Determine the (X, Y) coordinate at the center of the cell enclosing the given text.  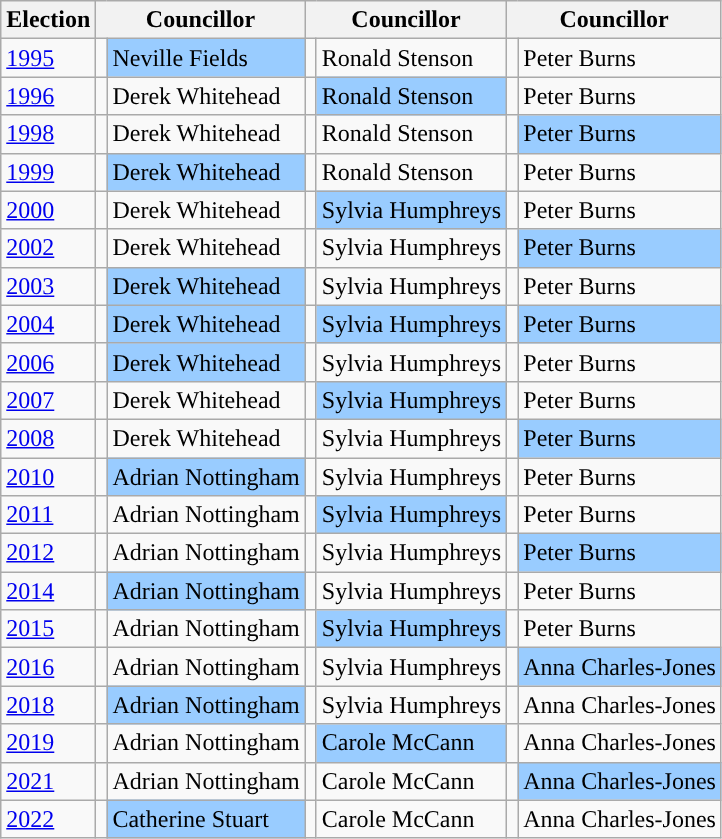
1998 (48, 134)
Election (48, 20)
Catherine Stuart (206, 819)
2011 (48, 515)
2007 (48, 400)
2015 (48, 629)
2021 (48, 781)
1995 (48, 58)
2012 (48, 553)
2008 (48, 438)
2018 (48, 705)
2004 (48, 324)
2016 (48, 667)
2019 (48, 743)
2006 (48, 362)
2014 (48, 591)
2010 (48, 477)
2000 (48, 210)
1999 (48, 172)
2002 (48, 248)
1996 (48, 96)
2003 (48, 286)
2022 (48, 819)
Neville Fields (206, 58)
